Pinpoint the cell where the given text exists, returning its [X, Y] midpoint coordinate. 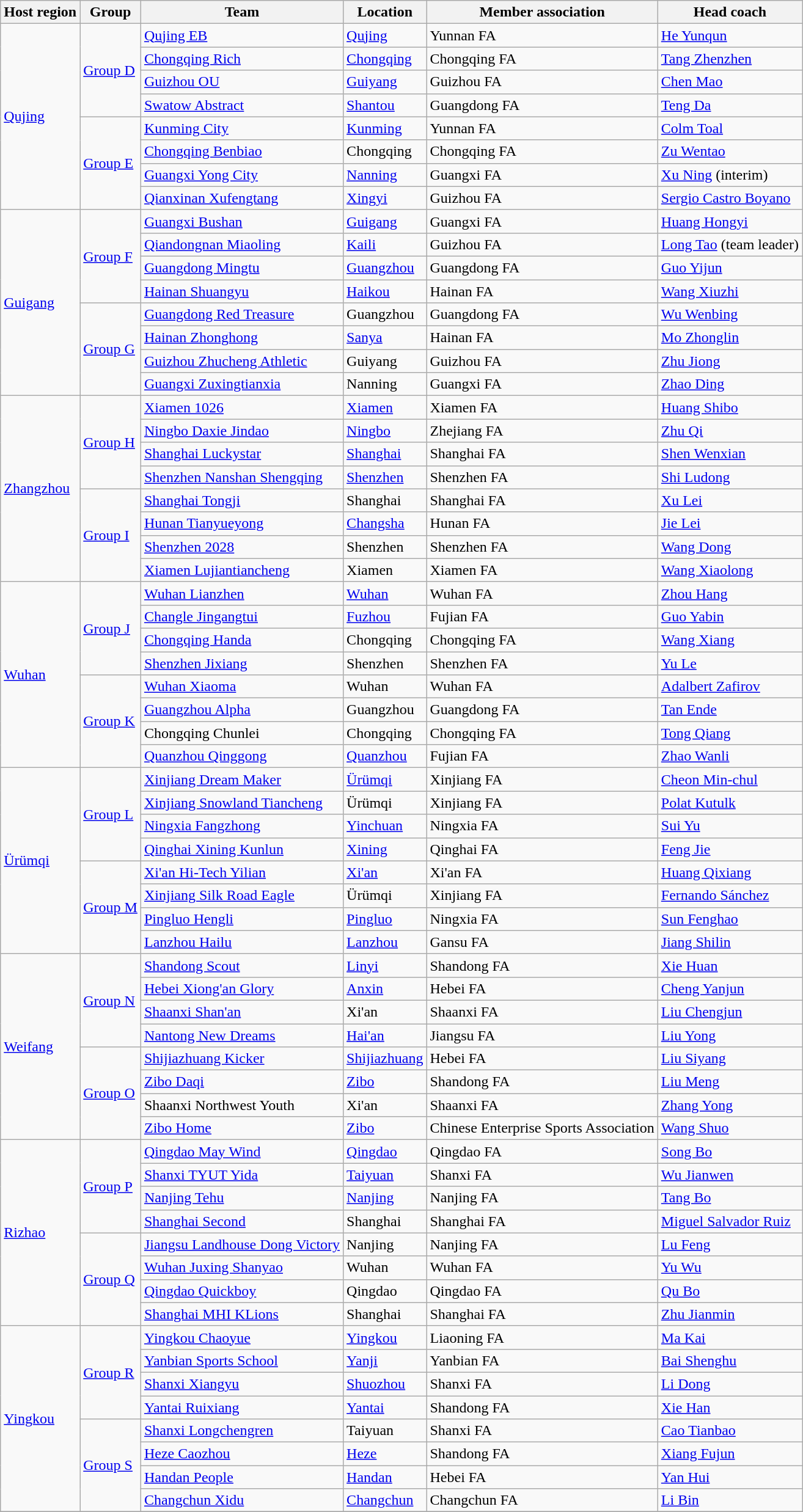
Long Tao (team leader) [730, 244]
Tang Zhenzhen [730, 59]
Lanzhou [385, 942]
Handan [385, 1477]
Zhao Ding [730, 384]
Handan People [242, 1477]
Fernando Sánchez [730, 896]
Chinese Enterprise Sports Association [542, 1128]
Sergio Castro Boyano [730, 198]
Guangxi Yong City [242, 175]
Shanghai MHI KLions [242, 1314]
Zhang Yong [730, 1105]
Tang Bo [730, 1198]
Zu Wentao [730, 152]
Xiamen Lujiantiancheng [242, 570]
Weifang [40, 1046]
Zibo Daqi [242, 1082]
Shijiazhuang Kicker [242, 1059]
Qu Bo [730, 1291]
Li Dong [730, 1384]
Guo Yijun [730, 268]
Shijiazhuang [385, 1059]
Xinjiang Snowland Tiancheng [242, 803]
Yinchuan [385, 826]
Wang Xiang [730, 640]
Shenzhen Jixiang [242, 663]
Sun Fenghao [730, 919]
Lanzhou Hailu [242, 942]
Kunming [385, 128]
Xie Huan [730, 965]
Yu Le [730, 663]
Wang Xiaolong [730, 570]
Yanbian FA [542, 1360]
Qujing EB [242, 35]
Xiamen 1026 [242, 407]
Zhu Qi [730, 431]
Feng Jie [730, 849]
Cheon Min-chul [730, 780]
Guizhou OU [242, 82]
Group H [111, 442]
Shantou [385, 105]
Group D [111, 70]
Group N [111, 1000]
Shanghai Tongji [242, 500]
Head coach [730, 12]
Shanxi TYUT Yida [242, 1175]
Mo Zhonglin [730, 338]
Wu Wenbing [730, 315]
Zhao Wanli [730, 756]
Hai'an [385, 1035]
Huang Shibo [730, 407]
Guo Yabin [730, 616]
Xining [385, 849]
Hainan Shuangyu [242, 291]
Group I [111, 535]
Shuozhou [385, 1384]
Cheng Yanjun [730, 988]
Jiangsu Landhouse Dong Victory [242, 1244]
Xi'an FA [542, 872]
Quanzhou Qinggong [242, 756]
Yingkou Chaoyue [242, 1337]
Haikou [385, 291]
Guangdong Mingtu [242, 268]
Fuzhou [385, 616]
Tan Ende [730, 710]
Zibo Home [242, 1128]
Adalbert Zafirov [730, 687]
Group G [111, 349]
Xingyi [385, 198]
Yantai Ruixiang [242, 1407]
Chongqing Benbiao [242, 152]
Jie Lei [730, 524]
Changchun FA [542, 1500]
Shanxi Longchengren [242, 1431]
Xie Han [730, 1407]
Shanxi Xiangyu [242, 1384]
Hunan Tianyueyong [242, 524]
Jiangsu FA [542, 1035]
Ningxia Fangzhong [242, 826]
Team [242, 12]
Guangxi Zuxingtianxia [242, 384]
Rizhao [40, 1233]
Liaoning FA [542, 1337]
Chongqing Chunlei [242, 733]
Host region [40, 12]
Chongqing Handa [242, 640]
Location [385, 12]
Kunming City [242, 128]
Nantong New Dreams [242, 1035]
Chen Mao [730, 82]
Zhu Jiong [730, 361]
Zhangzhou [40, 489]
He Yunqun [730, 35]
Quanzhou [385, 756]
Huang Qixiang [730, 872]
Yanbian Sports School [242, 1360]
Shen Wenxian [730, 454]
Xi'an Hi-Tech Yilian [242, 872]
Wuhan Lianzhen [242, 593]
Heze [385, 1454]
Xu Ning (interim) [730, 175]
Shaanxi Northwest Youth [242, 1105]
Changchun [385, 1500]
Liu Chengjun [730, 1012]
Tong Qiang [730, 733]
Heze Caozhou [242, 1454]
Liu Yong [730, 1035]
Pingluo Hengli [242, 919]
Cao Tianbao [730, 1431]
Guangxi Bushan [242, 221]
Qinghai FA [542, 849]
Lu Feng [730, 1244]
Kaili [385, 244]
Liu Siyang [730, 1059]
Qiandongnan Miaoling [242, 244]
Sanya [385, 338]
Group O [111, 1094]
Guangdong Red Treasure [242, 315]
Gansu FA [542, 942]
Group Q [111, 1279]
Changchun Xidu [242, 1500]
Shanghai Second [242, 1221]
Shanghai Luckystar [242, 454]
Group F [111, 256]
Qingdao May Wind [242, 1152]
Group R [111, 1372]
Song Bo [730, 1152]
Shandong Scout [242, 965]
Zhejiang FA [542, 431]
Ma Kai [730, 1337]
Teng Da [730, 105]
Swatow Abstract [242, 105]
Polat Kutulk [730, 803]
Huang Hongyi [730, 221]
Qinghai Xining Kunlun [242, 849]
Yan Hui [730, 1477]
Nanjing Tehu [242, 1198]
Group S [111, 1466]
Zhou Hang [730, 593]
Wuhan Xiaoma [242, 687]
Group M [111, 907]
Miguel Salvador Ruiz [730, 1221]
Xiang Fujun [730, 1454]
Jiang Shilin [730, 942]
Yantai [385, 1407]
Ningbo [385, 431]
Group K [111, 721]
Group L [111, 814]
Hainan Zhonghong [242, 338]
Ningbo Daxie Jindao [242, 431]
Zhu Jianmin [730, 1314]
Sui Yu [730, 826]
Xinjiang Silk Road Eagle [242, 896]
Qianxinan Xufengtang [242, 198]
Changle Jingangtui [242, 616]
Guizhou Zhucheng Athletic [242, 361]
Group J [111, 628]
Xu Lei [730, 500]
Yanji [385, 1360]
Shaanxi Shan'an [242, 1012]
Shi Ludong [730, 477]
Colm Toal [730, 128]
Wuhan Juxing Shanyao [242, 1268]
Changsha [385, 524]
Xinjiang Dream Maker [242, 780]
Qingdao Quickboy [242, 1291]
Liu Meng [730, 1082]
Guangzhou Alpha [242, 710]
Shenzhen 2028 [242, 547]
Wang Shuo [730, 1128]
Shenzhen Nanshan Shengqing [242, 477]
Anxin [385, 988]
Pingluo [385, 919]
Group P [111, 1186]
Yu Wu [730, 1268]
Member association [542, 12]
Hebei Xiong'an Glory [242, 988]
Wang Xiuzhi [730, 291]
Li Bin [730, 1500]
Wu Jianwen [730, 1175]
Hunan FA [542, 524]
Group [111, 12]
Linyi [385, 965]
Group E [111, 163]
Bai Shenghu [730, 1360]
Wang Dong [730, 547]
Chongqing Rich [242, 59]
